Search for the cell housing the specified text and yield its (x, y) center coordinate. 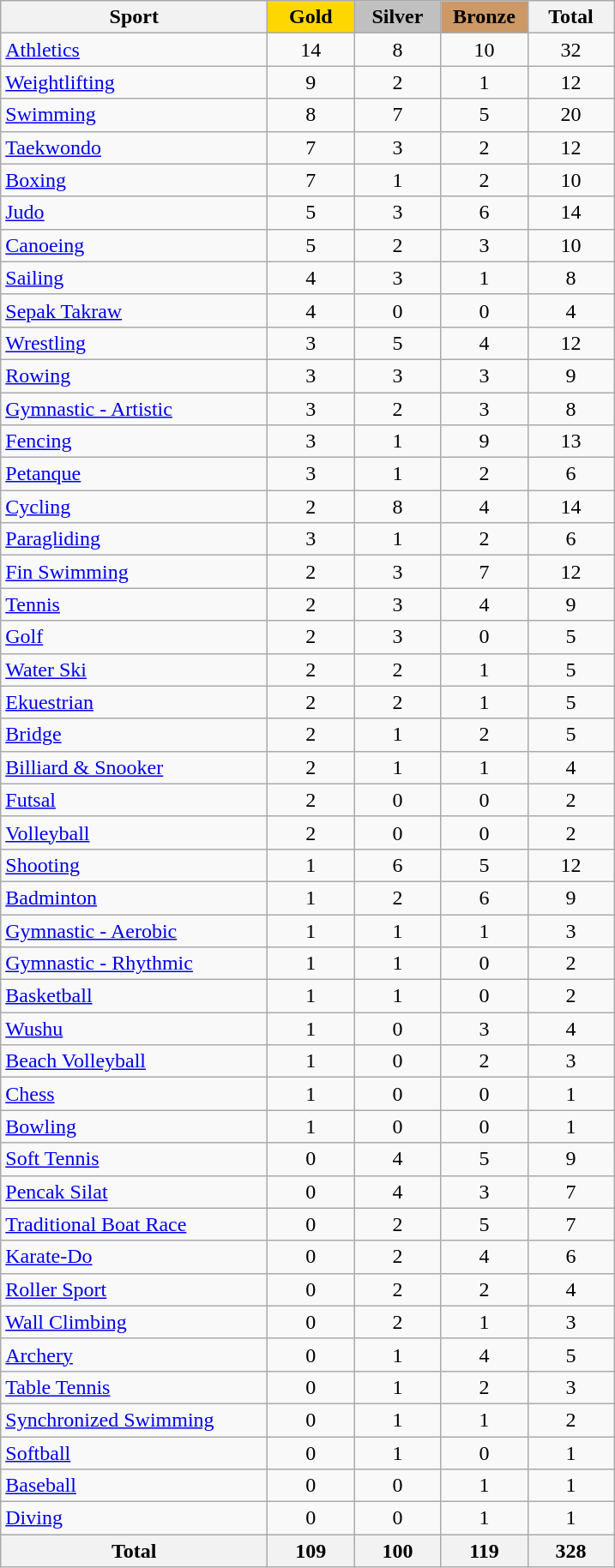
Judo (134, 213)
Rowing (134, 375)
Bronze (484, 17)
Gold (311, 17)
Sport (134, 17)
Beach Volleyball (134, 1061)
Boxing (134, 180)
Silver (398, 17)
Gymnastic - Aerobic (134, 930)
Synchronized Swimming (134, 1420)
Weightlifting (134, 82)
Basketball (134, 996)
Baseball (134, 1486)
Soft Tennis (134, 1159)
Wrestling (134, 343)
Roller Sport (134, 1289)
32 (571, 50)
Taekwondo (134, 147)
Fin Swimming (134, 572)
Wall Climbing (134, 1322)
109 (311, 1551)
Softball (134, 1453)
Diving (134, 1518)
328 (571, 1551)
100 (398, 1551)
Sepak Takraw (134, 310)
Wushu (134, 1029)
Gymnastic - Rhythmic (134, 964)
Traditional Boat Race (134, 1224)
Ekuestrian (134, 702)
Shooting (134, 865)
Karate-Do (134, 1257)
Chess (134, 1094)
Petanque (134, 474)
Bowling (134, 1126)
Billiard & Snooker (134, 767)
Futsal (134, 800)
Swimming (134, 115)
Archery (134, 1355)
20 (571, 115)
Canoeing (134, 245)
Cycling (134, 507)
Badminton (134, 898)
Sailing (134, 278)
Water Ski (134, 670)
Table Tennis (134, 1387)
119 (484, 1551)
13 (571, 442)
Bridge (134, 735)
Golf (134, 637)
Volleyball (134, 832)
Gymnastic - Artistic (134, 409)
Paragliding (134, 539)
Athletics (134, 50)
Fencing (134, 442)
Tennis (134, 604)
Pencak Silat (134, 1192)
